Return (x, y) of the center of cell containing provided text 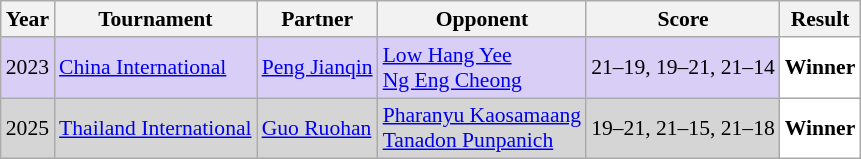
Opponent (482, 19)
Thailand International (156, 128)
Score (683, 19)
19–21, 21–15, 21–18 (683, 128)
Tournament (156, 19)
China International (156, 68)
Guo Ruohan (318, 128)
Peng Jianqin (318, 68)
Partner (318, 19)
Low Hang Yee Ng Eng Cheong (482, 68)
2025 (28, 128)
21–19, 19–21, 21–14 (683, 68)
2023 (28, 68)
Pharanyu Kaosamaang Tanadon Punpanich (482, 128)
Year (28, 19)
Result (820, 19)
